From the cell containing the given text, extract its center point as [x, y] coordinate. 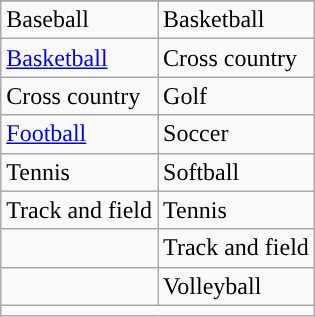
Football [80, 134]
Golf [236, 96]
Soccer [236, 134]
Volleyball [236, 286]
Softball [236, 172]
Baseball [80, 20]
